Provide the [X, Y] coordinate of the cell's center where the given text is located.  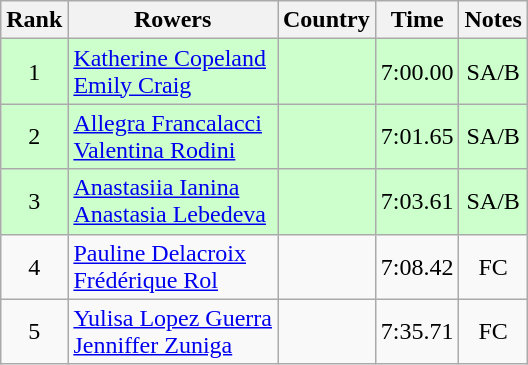
Rowers [173, 20]
Country [327, 20]
7:00.00 [417, 72]
7:03.61 [417, 202]
Notes [493, 20]
Rank [34, 20]
Yulisa Lopez GuerraJenniffer Zuniga [173, 332]
5 [34, 332]
Allegra FrancalacciValentina Rodini [173, 136]
Time [417, 20]
Anastasiia IaninaAnastasia Lebedeva [173, 202]
Katherine CopelandEmily Craig [173, 72]
3 [34, 202]
4 [34, 266]
2 [34, 136]
7:01.65 [417, 136]
7:08.42 [417, 266]
Pauline DelacroixFrédérique Rol [173, 266]
1 [34, 72]
7:35.71 [417, 332]
